Search for the cell housing the specified text and yield its (x, y) center coordinate. 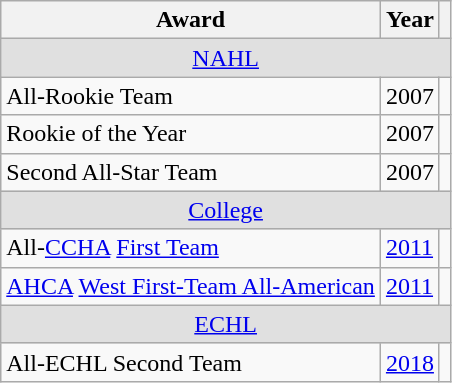
2018 (410, 362)
Rookie of the Year (191, 134)
Year (410, 20)
All-ECHL Second Team (191, 362)
All-CCHA First Team (191, 248)
Award (191, 20)
NAHL (226, 58)
College (226, 210)
Second All-Star Team (191, 172)
All-Rookie Team (191, 96)
AHCA West First-Team All-American (191, 286)
ECHL (226, 324)
